Provide the (x, y) coordinate of the cell's center where the given text is located.  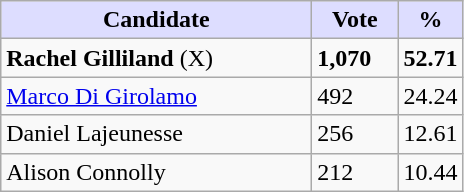
12.61 (430, 134)
Daniel Lajeunesse (156, 134)
Candidate (156, 20)
492 (355, 96)
Alison Connolly (156, 172)
10.44 (430, 172)
256 (355, 134)
212 (355, 172)
Rachel Gilliland (X) (156, 58)
Marco Di Girolamo (156, 96)
Vote (355, 20)
24.24 (430, 96)
52.71 (430, 58)
% (430, 20)
1,070 (355, 58)
